Capture the cell that displays the provided text and extract its [X, Y] central coordinate. 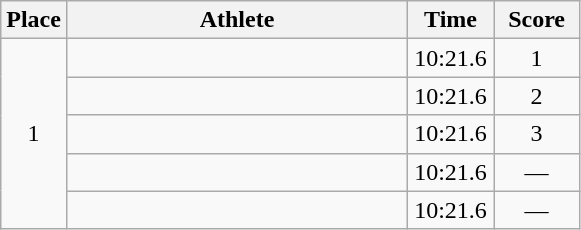
2 [537, 96]
Score [537, 20]
3 [537, 134]
Place [34, 20]
Athlete [236, 20]
Time [451, 20]
